Find where the given text appears and provide that cell's center as (x, y) coordinate. 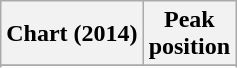
Chart (2014) (72, 34)
Peakposition (189, 34)
